Identify which cell holds the provided text, then report its [X, Y] central coordinate. 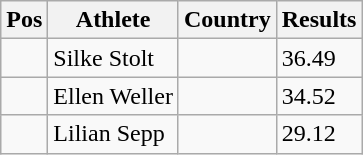
Silke Stolt [114, 58]
Pos [24, 20]
Lilian Sepp [114, 134]
Athlete [114, 20]
36.49 [319, 58]
Country [227, 20]
34.52 [319, 96]
Ellen Weller [114, 96]
Results [319, 20]
29.12 [319, 134]
